Return (x, y) of the center of cell containing provided text 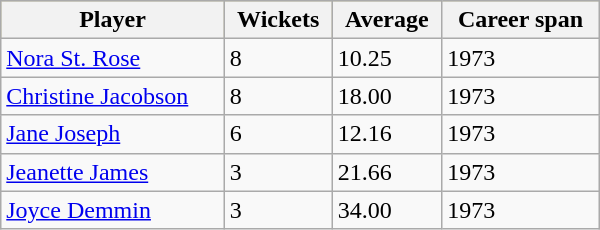
Jane Joseph (112, 134)
Player (112, 20)
34.00 (386, 210)
12.16 (386, 134)
21.66 (386, 172)
Nora St. Rose (112, 58)
18.00 (386, 96)
Career span (521, 20)
Christine Jacobson (112, 96)
Joyce Demmin (112, 210)
10.25 (386, 58)
Jeanette James (112, 172)
Average (386, 20)
6 (278, 134)
Wickets (278, 20)
